Provide the [X, Y] coordinate of the cell's center where the given text is located.  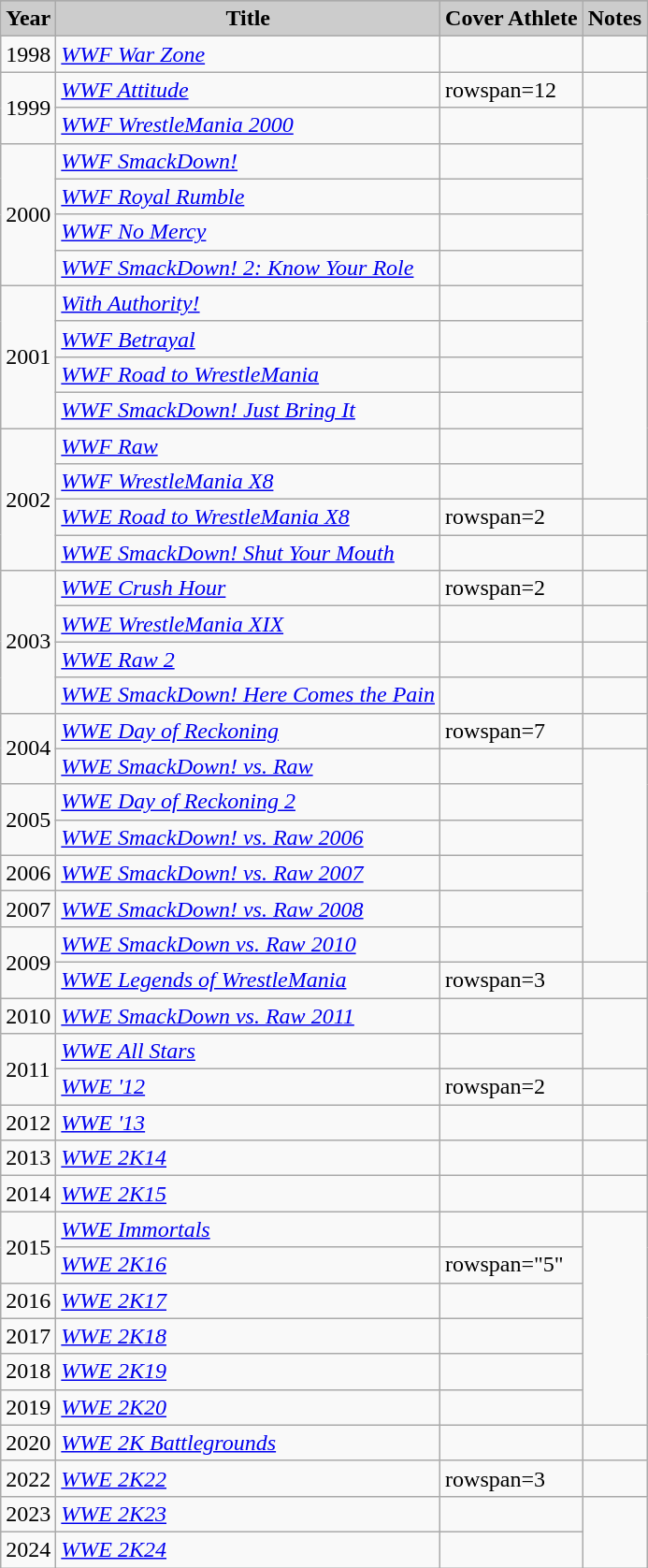
WWE SmackDown! vs. Raw 2006 [249, 837]
WWE SmackDown vs. Raw 2011 [249, 1015]
WWF Attitude [249, 90]
WWF Road to WrestleMania [249, 374]
2002 [28, 500]
Notes [614, 19]
WWE SmackDown! Shut Your Mouth [249, 553]
WWF WrestleMania 2000 [249, 125]
WWE Road to WrestleMania X8 [249, 517]
WWF SmackDown! 2: Know Your Role [249, 268]
Year [28, 19]
WWE Immortals [249, 1229]
With Authority! [249, 303]
WWE 2K20 [249, 1407]
2009 [28, 962]
2007 [28, 908]
1998 [28, 54]
WWF War Zone [249, 54]
WWE SmackDown! Here Comes the Pain [249, 695]
Title [249, 19]
WWE SmackDown! vs. Raw [249, 766]
WWE 2K17 [249, 1300]
WWE '12 [249, 1087]
2014 [28, 1194]
2020 [28, 1443]
WWE Day of Reckoning [249, 731]
2000 [28, 214]
2003 [28, 642]
2006 [28, 873]
2016 [28, 1300]
WWE Day of Reckoning 2 [249, 802]
2010 [28, 1015]
WWE 2K14 [249, 1158]
2017 [28, 1336]
WWE 2K24 [249, 1549]
rowspan="5" [512, 1265]
2015 [28, 1247]
WWF Raw [249, 446]
WWE Raw 2 [249, 660]
WWE 2K19 [249, 1372]
2005 [28, 820]
WWE 2K18 [249, 1336]
WWE SmackDown! vs. Raw 2007 [249, 873]
2004 [28, 748]
WWE SmackDown vs. Raw 2010 [249, 944]
2012 [28, 1123]
WWF Royal Rumble [249, 196]
WWE Legends of WrestleMania [249, 980]
1999 [28, 108]
2023 [28, 1514]
2019 [28, 1407]
2024 [28, 1549]
WWE '13 [249, 1123]
WWE Crush Hour [249, 588]
WWE 2K15 [249, 1194]
2022 [28, 1478]
WWF SmackDown! Just Bring It [249, 410]
WWE SmackDown! vs. Raw 2008 [249, 908]
2013 [28, 1158]
Cover Athlete [512, 19]
rowspan=12 [512, 90]
WWE 2K Battlegrounds [249, 1443]
WWE WrestleMania XIX [249, 624]
WWE 2K22 [249, 1478]
WWF WrestleMania X8 [249, 482]
WWE 2K23 [249, 1514]
WWE 2K16 [249, 1265]
2018 [28, 1372]
WWE All Stars [249, 1052]
WWF No Mercy [249, 232]
WWF Betrayal [249, 339]
2011 [28, 1069]
rowspan=7 [512, 731]
WWF SmackDown! [249, 161]
2001 [28, 356]
